Return [x, y] of the center of cell containing provided text 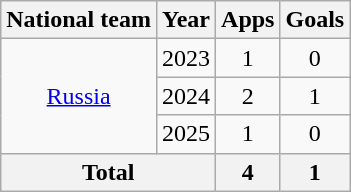
4 [248, 172]
Russia [79, 96]
2023 [186, 58]
2024 [186, 96]
2 [248, 96]
Apps [248, 20]
2025 [186, 134]
Year [186, 20]
Goals [315, 20]
Total [108, 172]
National team [79, 20]
